Extract the [x, y] coordinate from the center of the cell holding the provided text.  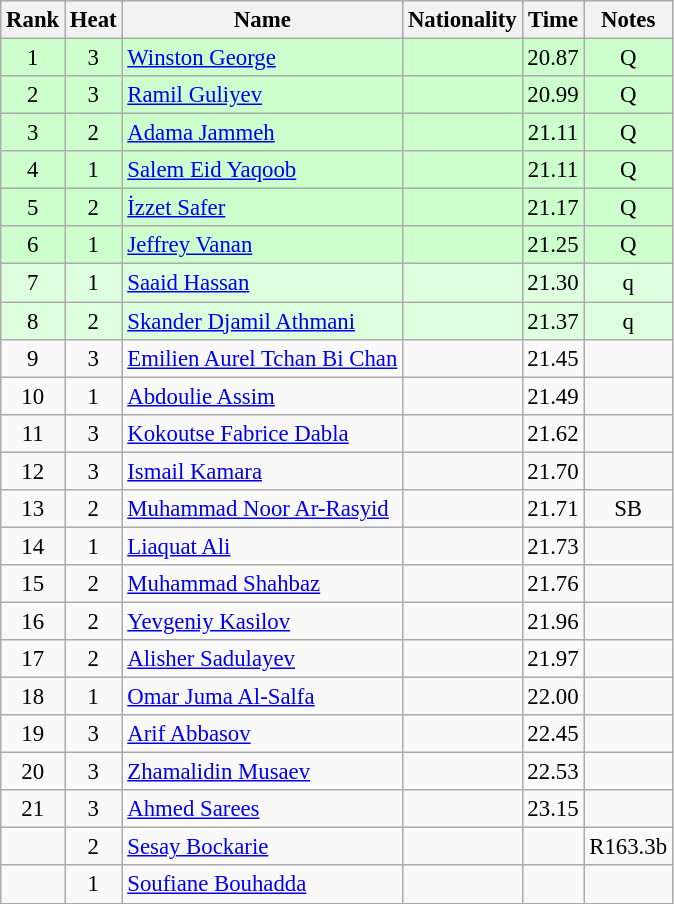
21.37 [553, 321]
14 [33, 546]
21.49 [553, 396]
Winston George [262, 58]
21.97 [553, 659]
21.71 [553, 509]
Abdoulie Assim [262, 396]
4 [33, 170]
17 [33, 659]
23.15 [553, 809]
21.17 [553, 208]
22.53 [553, 772]
İzzet Safer [262, 208]
21 [33, 809]
20 [33, 772]
20.99 [553, 95]
21.45 [553, 358]
Yevgeniy Kasilov [262, 621]
Arif Abbasov [262, 734]
Soufiane Bouhadda [262, 885]
Salem Eid Yaqoob [262, 170]
Zhamalidin Musaev [262, 772]
Muhammad Noor Ar-Rasyid [262, 509]
Liaquat Ali [262, 546]
Ismail Kamara [262, 471]
Ahmed Sarees [262, 809]
Saaid Hassan [262, 283]
21.96 [553, 621]
Alisher Sadulayev [262, 659]
Kokoutse Fabrice Dabla [262, 433]
16 [33, 621]
Omar Juma Al-Salfa [262, 697]
Name [262, 20]
Jeffrey Vanan [262, 245]
SB [628, 509]
Rank [33, 20]
6 [33, 245]
15 [33, 584]
Skander Djamil Athmani [262, 321]
Muhammad Shahbaz [262, 584]
8 [33, 321]
Heat [94, 20]
9 [33, 358]
11 [33, 433]
Sesay Bockarie [262, 847]
21.62 [553, 433]
Ramil Guliyev [262, 95]
Notes [628, 20]
21.73 [553, 546]
19 [33, 734]
20.87 [553, 58]
18 [33, 697]
Time [553, 20]
13 [33, 509]
12 [33, 471]
22.00 [553, 697]
Emilien Aurel Tchan Bi Chan [262, 358]
7 [33, 283]
21.30 [553, 283]
5 [33, 208]
R163.3b [628, 847]
Adama Jammeh [262, 133]
Nationality [462, 20]
21.25 [553, 245]
22.45 [553, 734]
21.70 [553, 471]
21.76 [553, 584]
10 [33, 396]
